From the cell containing the given text, extract its center point as [X, Y] coordinate. 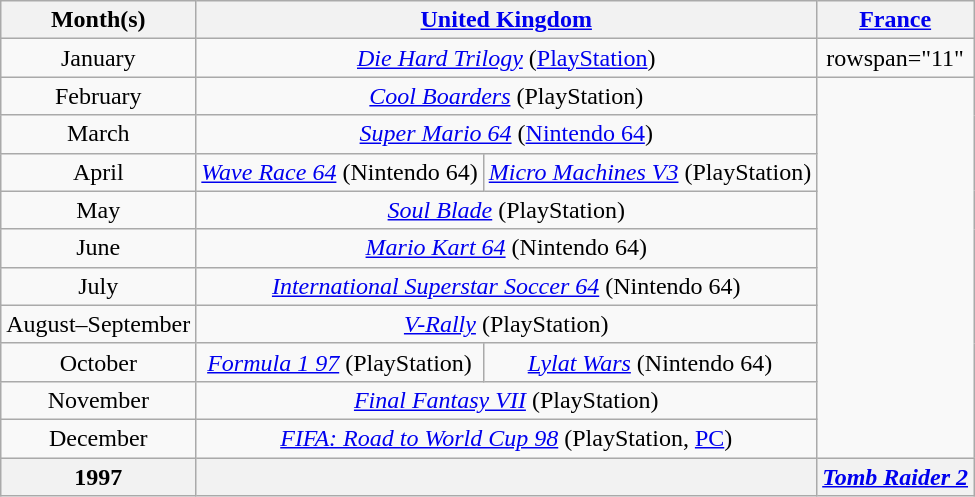
Super Mario 64 (Nintendo 64) [506, 134]
Tomb Raider 2 [896, 477]
November [98, 400]
Wave Race 64 (Nintendo 64) [340, 172]
United Kingdom [506, 20]
Soul Blade (PlayStation) [506, 210]
International Superstar Soccer 64 (Nintendo 64) [506, 286]
rowspan="11" [896, 58]
March [98, 134]
France [896, 20]
Die Hard Trilogy (PlayStation) [506, 58]
V-Rally (PlayStation) [506, 324]
Lylat Wars (Nintendo 64) [650, 362]
August–September [98, 324]
Cool Boarders (PlayStation) [506, 96]
February [98, 96]
Formula 1 97 (PlayStation) [340, 362]
Mario Kart 64 (Nintendo 64) [506, 248]
Month(s) [98, 20]
Final Fantasy VII (PlayStation) [506, 400]
Micro Machines V3 (PlayStation) [650, 172]
1997 [98, 477]
June [98, 248]
FIFA: Road to World Cup 98 (PlayStation, PC) [506, 438]
July [98, 286]
April [98, 172]
October [98, 362]
January [98, 58]
December [98, 438]
May [98, 210]
